For the text-containing cell, return its midpoint in (x, y) coordinate format. 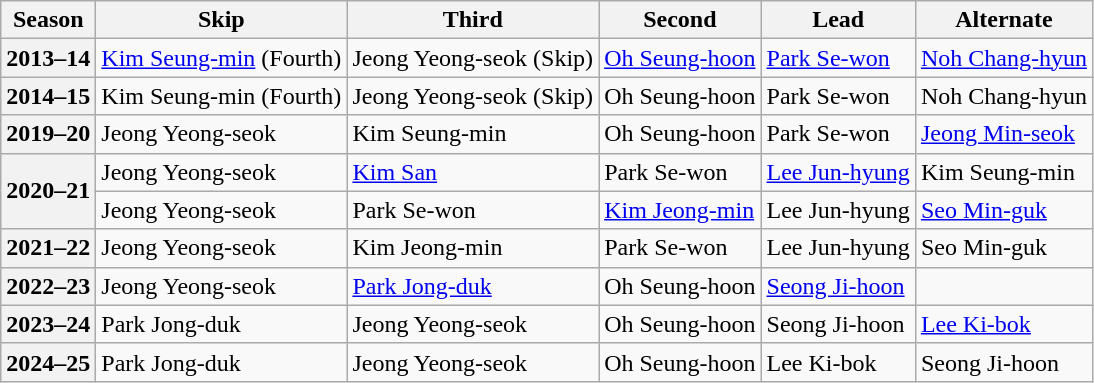
Skip (222, 20)
2022–23 (48, 286)
Lead (838, 20)
Jeong Min-seok (1004, 134)
2013–14 (48, 58)
2021–22 (48, 248)
Second (680, 20)
2020–21 (48, 191)
Season (48, 20)
2023–24 (48, 324)
Alternate (1004, 20)
2024–25 (48, 362)
2019–20 (48, 134)
Kim San (473, 172)
Third (473, 20)
2014–15 (48, 96)
